Identify which cell holds the provided text, then report its (x, y) central coordinate. 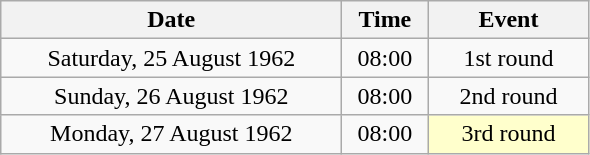
Sunday, 26 August 1962 (172, 96)
Date (172, 20)
Event (508, 20)
2nd round (508, 96)
Monday, 27 August 1962 (172, 134)
3rd round (508, 134)
Saturday, 25 August 1962 (172, 58)
1st round (508, 58)
Time (385, 20)
